For the text-containing cell, return its midpoint in [X, Y] coordinate format. 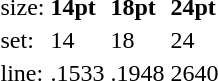
14 [78, 40]
18 [138, 40]
